Scan for the cell matching the given text and deliver its (X, Y) coordinate at center. 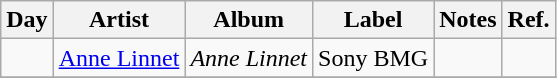
Album (249, 20)
Day (27, 20)
Label (374, 20)
Artist (119, 20)
Sony BMG (374, 58)
Notes (468, 20)
Ref. (528, 20)
